For the text-containing cell, return its midpoint in [X, Y] coordinate format. 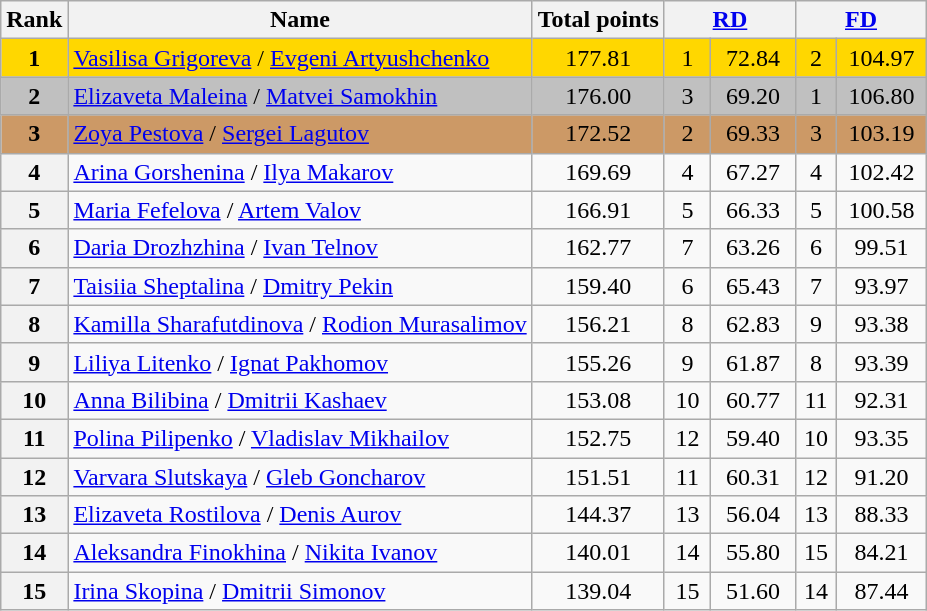
72.84 [752, 58]
Total points [598, 20]
93.38 [881, 324]
144.37 [598, 515]
176.00 [598, 96]
102.42 [881, 172]
Elizaveta Rostilova / Denis Aurov [300, 515]
Maria Fefelova / Artem Valov [300, 210]
61.87 [752, 362]
Zoya Pestova / Sergei Lagutov [300, 134]
Daria Drozhzhina / Ivan Telnov [300, 248]
103.19 [881, 134]
67.27 [752, 172]
56.04 [752, 515]
153.08 [598, 400]
88.33 [881, 515]
Elizaveta Maleina / Matvei Samokhin [300, 96]
169.69 [598, 172]
139.04 [598, 591]
156.21 [598, 324]
104.97 [881, 58]
87.44 [881, 591]
RD [730, 20]
51.60 [752, 591]
Vasilisa Grigoreva / Evgeni Artyushchenko [300, 58]
177.81 [598, 58]
Aleksandra Finokhina / Nikita Ivanov [300, 553]
93.35 [881, 438]
63.26 [752, 248]
Arina Gorshenina / Ilya Makarov [300, 172]
172.52 [598, 134]
Varvara Slutskaya / Gleb Goncharov [300, 477]
FD [860, 20]
92.31 [881, 400]
59.40 [752, 438]
69.33 [752, 134]
Taisiia Sheptalina / Dmitry Pekin [300, 286]
159.40 [598, 286]
151.51 [598, 477]
55.80 [752, 553]
65.43 [752, 286]
60.77 [752, 400]
162.77 [598, 248]
93.39 [881, 362]
93.97 [881, 286]
Liliya Litenko / Ignat Pakhomov [300, 362]
100.58 [881, 210]
152.75 [598, 438]
106.80 [881, 96]
69.20 [752, 96]
62.83 [752, 324]
Kamilla Sharafutdinova / Rodion Murasalimov [300, 324]
140.01 [598, 553]
Irina Skopina / Dmitrii Simonov [300, 591]
60.31 [752, 477]
91.20 [881, 477]
166.91 [598, 210]
99.51 [881, 248]
Name [300, 20]
84.21 [881, 553]
Rank [34, 20]
66.33 [752, 210]
155.26 [598, 362]
Anna Bilibina / Dmitrii Kashaev [300, 400]
Polina Pilipenko / Vladislav Mikhailov [300, 438]
